Capture the cell that displays the provided text and extract its [x, y] central coordinate. 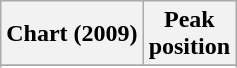
Peakposition [189, 34]
Chart (2009) [72, 34]
